Pinpoint the cell where the given text exists, returning its (x, y) midpoint coordinate. 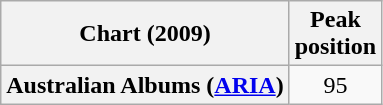
Chart (2009) (145, 34)
Australian Albums (ARIA) (145, 85)
Peakposition (335, 34)
95 (335, 85)
